Locate the cell with the specified text and output its [X, Y] center coordinate. 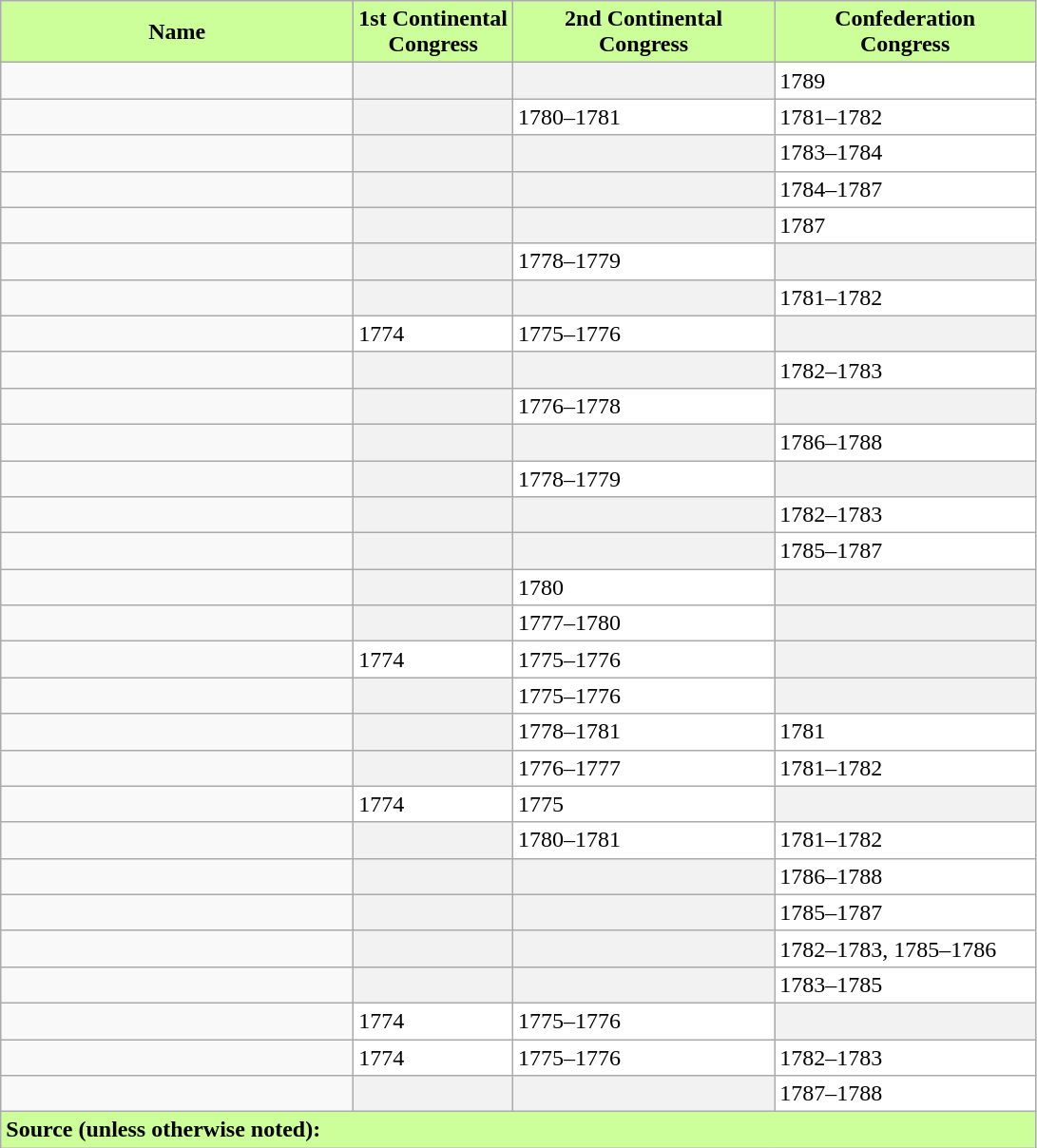
1782–1783, 1785–1786 [905, 948]
1783–1785 [905, 985]
1787 [905, 225]
1775 [644, 804]
1784–1787 [905, 189]
1777–1780 [644, 623]
Name [177, 32]
1st ContinentalCongress [433, 32]
1783–1784 [905, 153]
1781 [905, 732]
1787–1788 [905, 1094]
Source (unless otherwise noted): [519, 1130]
ConfederationCongress [905, 32]
1776–1778 [644, 406]
1789 [905, 81]
2nd ContinentalCongress [644, 32]
1776–1777 [644, 768]
1780 [644, 587]
1778–1781 [644, 732]
